Return [x, y] of the center of cell containing provided text 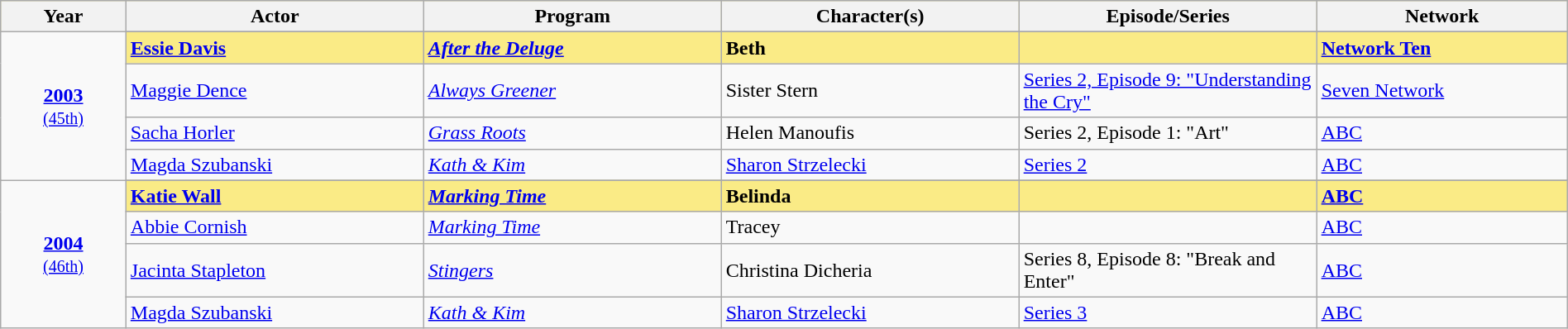
Episode/Series [1168, 17]
Helen Manoufis [870, 133]
Actor [275, 17]
Grass Roots [572, 133]
Maggie Dence [275, 91]
Sacha Horler [275, 133]
Program [572, 17]
Always Greener [572, 91]
Year [64, 17]
Sister Stern [870, 91]
Tracey [870, 227]
Beth [870, 48]
Stingers [572, 269]
Character(s) [870, 17]
2004(46th) [64, 255]
Jacinta Stapleton [275, 269]
Series 3 [1168, 312]
Belinda [870, 196]
Series 8, Episode 8: "Break and Enter" [1168, 269]
Abbie Cornish [275, 227]
Network [1442, 17]
2003(45th) [64, 106]
After the Deluge [572, 48]
Series 2, Episode 1: "Art" [1168, 133]
Series 2 [1168, 164]
Series 2, Episode 9: "Understanding the Cry" [1168, 91]
Network Ten [1442, 48]
Christina Dicheria [870, 269]
Katie Wall [275, 196]
Seven Network [1442, 91]
Essie Davis [275, 48]
